Capture the cell that displays the provided text and extract its (X, Y) central coordinate. 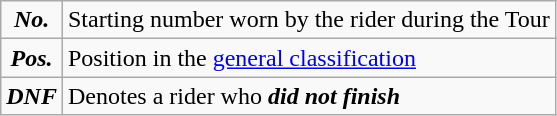
Pos. (32, 58)
Starting number worn by the rider during the Tour (308, 20)
No. (32, 20)
DNF (32, 96)
Denotes a rider who did not finish (308, 96)
Position in the general classification (308, 58)
